Provide the [x, y] coordinate of the cell's center where the given text is located.  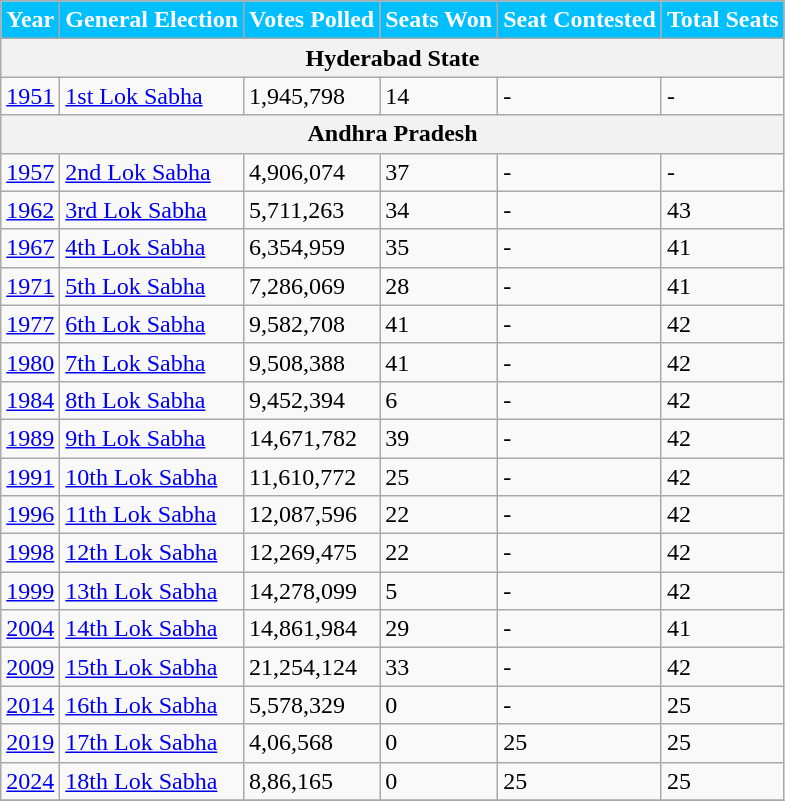
18th Lok Sabha [152, 781]
1971 [30, 286]
14,671,782 [312, 438]
33 [439, 667]
14,861,984 [312, 629]
1951 [30, 96]
1980 [30, 362]
4,06,568 [312, 743]
14 [439, 96]
1984 [30, 400]
1st Lok Sabha [152, 96]
5,578,329 [312, 705]
21,254,124 [312, 667]
17th Lok Sabha [152, 743]
37 [439, 172]
9th Lok Sabha [152, 438]
6 [439, 400]
1991 [30, 477]
2014 [30, 705]
43 [722, 210]
2004 [30, 629]
2009 [30, 667]
1967 [30, 248]
2nd Lok Sabha [152, 172]
Seats Won [439, 20]
1999 [30, 591]
15th Lok Sabha [152, 667]
34 [439, 210]
39 [439, 438]
Votes Polled [312, 20]
1989 [30, 438]
7,286,069 [312, 286]
5th Lok Sabha [152, 286]
7th Lok Sabha [152, 362]
8th Lok Sabha [152, 400]
9,508,388 [312, 362]
1,945,798 [312, 96]
1998 [30, 553]
1957 [30, 172]
9,452,394 [312, 400]
Hyderabad State [392, 58]
10th Lok Sabha [152, 477]
12,269,475 [312, 553]
16th Lok Sabha [152, 705]
8,86,165 [312, 781]
3rd Lok Sabha [152, 210]
11th Lok Sabha [152, 515]
35 [439, 248]
5,711,263 [312, 210]
13th Lok Sabha [152, 591]
9,582,708 [312, 324]
12th Lok Sabha [152, 553]
6,354,959 [312, 248]
1962 [30, 210]
Andhra Pradesh [392, 134]
2024 [30, 781]
Total Seats [722, 20]
28 [439, 286]
14,278,099 [312, 591]
11,610,772 [312, 477]
12,087,596 [312, 515]
Seat Contested [580, 20]
14th Lok Sabha [152, 629]
5 [439, 591]
4,906,074 [312, 172]
Year [30, 20]
6th Lok Sabha [152, 324]
2019 [30, 743]
General Election [152, 20]
29 [439, 629]
1996 [30, 515]
4th Lok Sabha [152, 248]
1977 [30, 324]
